Identify which cell holds the provided text, then report its (x, y) central coordinate. 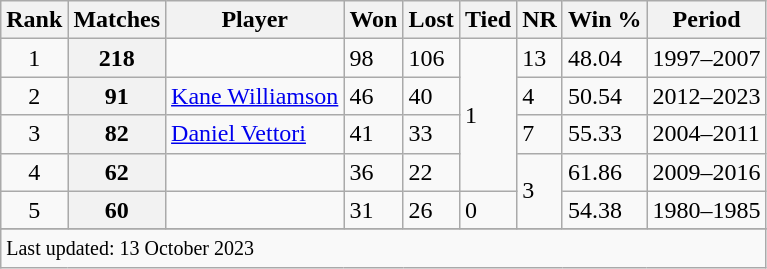
31 (374, 210)
2009–2016 (706, 172)
41 (374, 134)
2012–2023 (706, 96)
82 (117, 134)
Daniel Vettori (255, 134)
Player (255, 20)
7 (540, 134)
0 (488, 210)
Tied (488, 20)
22 (431, 172)
54.38 (604, 210)
Period (706, 20)
106 (431, 58)
5 (34, 210)
36 (374, 172)
1997–2007 (706, 58)
91 (117, 96)
Matches (117, 20)
26 (431, 210)
2 (34, 96)
50.54 (604, 96)
Rank (34, 20)
218 (117, 58)
Kane Williamson (255, 96)
55.33 (604, 134)
1980–1985 (706, 210)
46 (374, 96)
Lost (431, 20)
60 (117, 210)
Last updated: 13 October 2023 (384, 248)
2004–2011 (706, 134)
61.86 (604, 172)
40 (431, 96)
NR (540, 20)
13 (540, 58)
Won (374, 20)
62 (117, 172)
48.04 (604, 58)
33 (431, 134)
98 (374, 58)
Win % (604, 20)
